Extract the [X, Y] coordinate from the center of the cell holding the provided text.  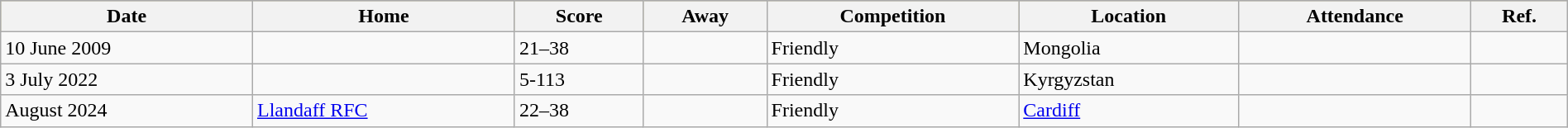
Away [705, 17]
5-113 [579, 79]
Date [127, 17]
Attendance [1355, 17]
Mongolia [1129, 48]
Ref. [1519, 17]
Competition [893, 17]
21–38 [579, 48]
Cardiff [1129, 111]
3 July 2022 [127, 79]
10 June 2009 [127, 48]
Kyrgyzstan [1129, 79]
August 2024 [127, 111]
Llandaff RFC [384, 111]
22–38 [579, 111]
Location [1129, 17]
Score [579, 17]
Home [384, 17]
